Find where the given text appears and provide that cell's center as (x, y) coordinate. 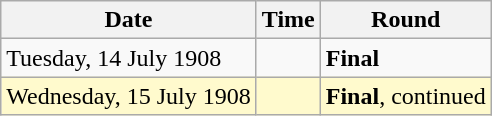
Wednesday, 15 July 1908 (129, 96)
Date (129, 20)
Tuesday, 14 July 1908 (129, 58)
Round (406, 20)
Time (288, 20)
Final (406, 58)
Final, continued (406, 96)
